Extract the [x, y] coordinate from the center of the cell holding the provided text.  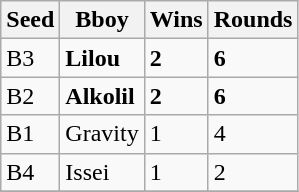
Lilou [102, 58]
B4 [30, 172]
Rounds [253, 20]
4 [253, 134]
B3 [30, 58]
Wins [176, 20]
Alkolil [102, 96]
Seed [30, 20]
Bboy [102, 20]
Issei [102, 172]
Gravity [102, 134]
B2 [30, 96]
B1 [30, 134]
